Find where the given text appears and provide that cell's center as (x, y) coordinate. 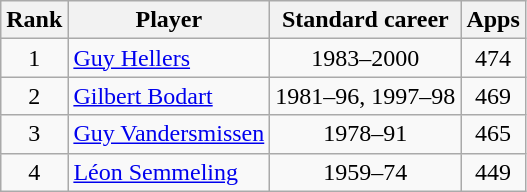
4 (34, 172)
1978–91 (366, 134)
Léon Semmeling (169, 172)
1 (34, 58)
Player (169, 20)
2 (34, 96)
1959–74 (366, 172)
465 (493, 134)
Guy Hellers (169, 58)
3 (34, 134)
1981–96, 1997–98 (366, 96)
474 (493, 58)
469 (493, 96)
Apps (493, 20)
Rank (34, 20)
1983–2000 (366, 58)
Gilbert Bodart (169, 96)
449 (493, 172)
Guy Vandersmissen (169, 134)
Standard career (366, 20)
